Locate the cell with the specified text and output its (x, y) center coordinate. 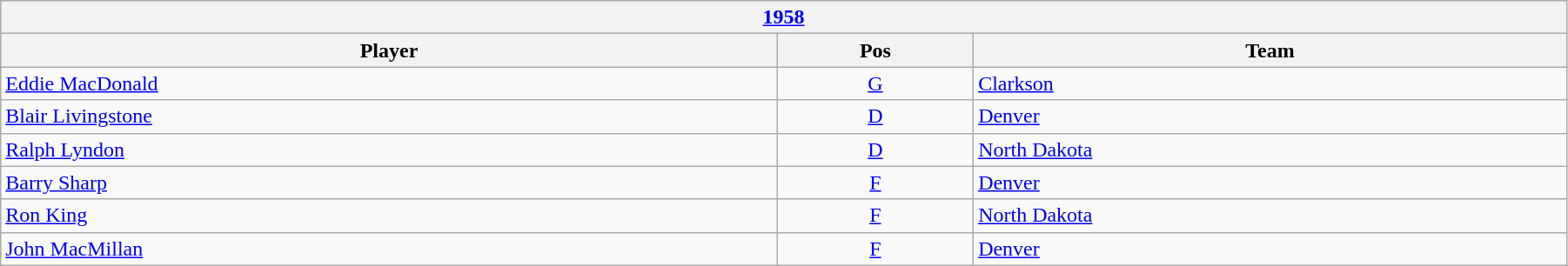
Blair Livingstone (389, 116)
Player (389, 50)
Ron King (389, 216)
Ralph Lyndon (389, 150)
Pos (875, 50)
Barry Sharp (389, 183)
Team (1270, 50)
1958 (784, 17)
Clarkson (1270, 83)
G (875, 83)
Eddie MacDonald (389, 83)
John MacMillan (389, 249)
